Provide the [X, Y] coordinate of the cell's center where the given text is located.  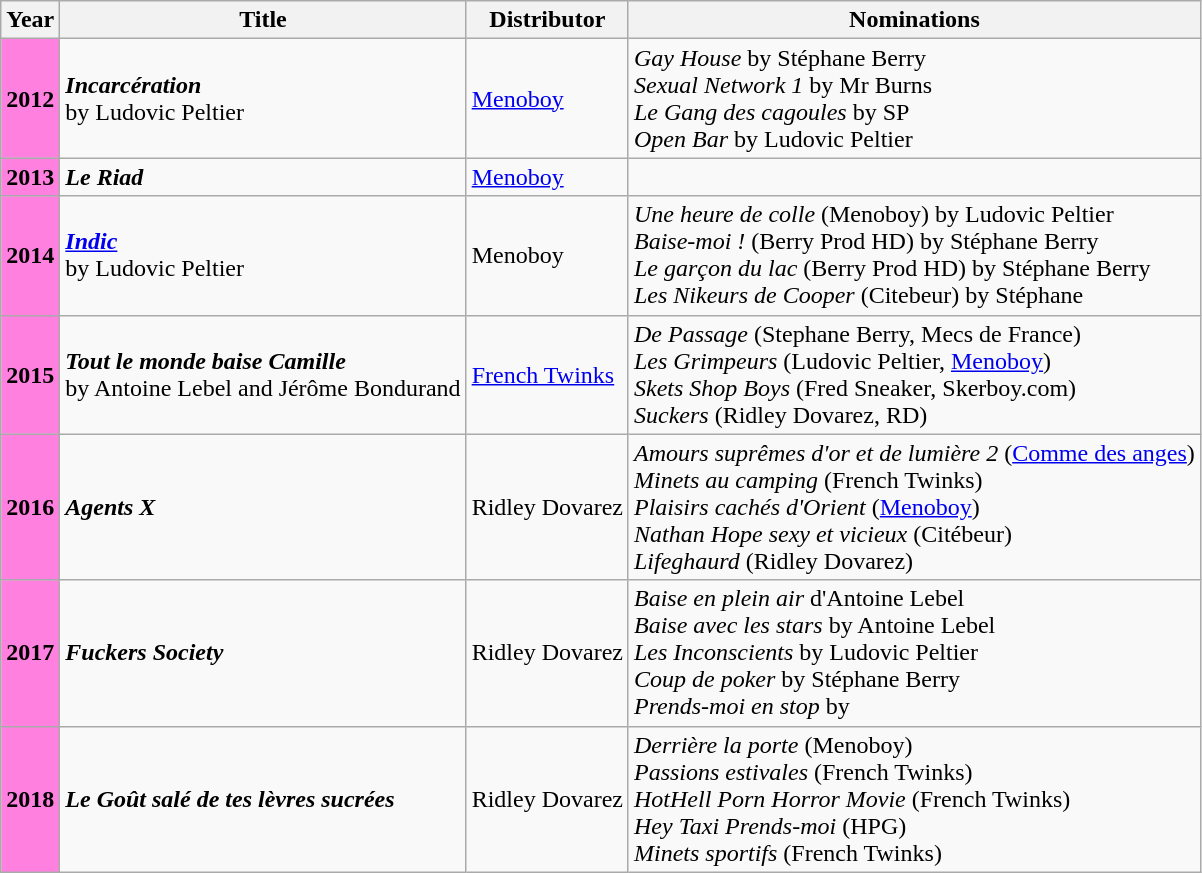
Le Goût salé de tes lèvres sucrées [263, 799]
Le Riad [263, 177]
Fuckers Society [263, 653]
Title [263, 20]
Incarcérationby Ludovic Peltier [263, 98]
Year [30, 20]
Indicby Ludovic Peltier [263, 256]
2018 [30, 799]
2014 [30, 256]
French Twinks [547, 374]
2013 [30, 177]
Distributor [547, 20]
Nominations [914, 20]
2017 [30, 653]
Agents X [263, 507]
2016 [30, 507]
2015 [30, 374]
Tout le monde baise Camilleby Antoine Lebel and Jérôme Bondurand [263, 374]
2012 [30, 98]
Gay House by Stéphane BerrySexual Network 1 by Mr BurnsLe Gang des cagoules by SPOpen Bar by Ludovic Peltier [914, 98]
